Pinpoint the cell where the given text exists, returning its (x, y) midpoint coordinate. 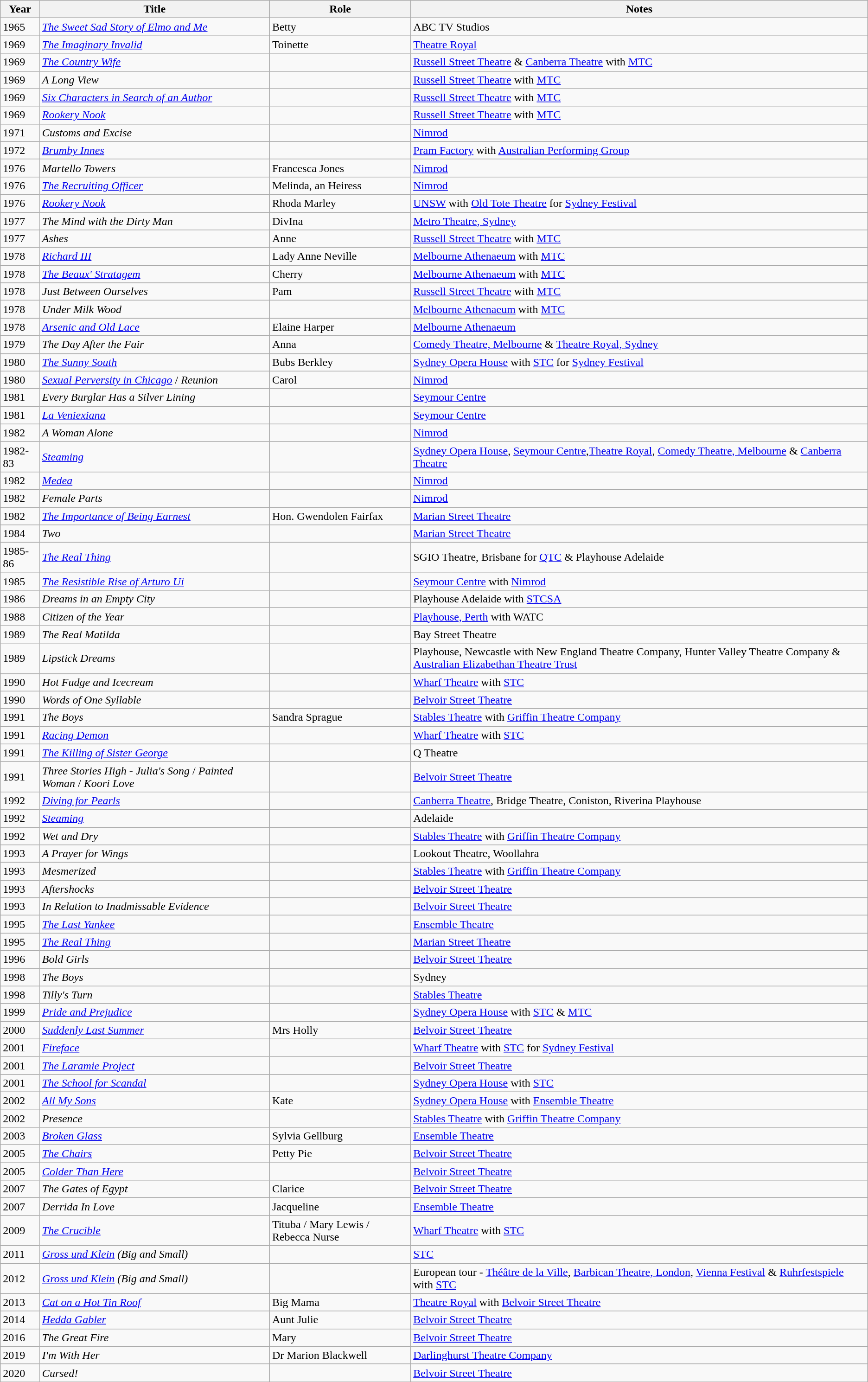
1971 (20, 133)
Just Between Ourselves (154, 292)
1979 (20, 345)
Diving for Pearls (154, 800)
Bay Street Theatre (639, 634)
Big Mama (340, 1302)
Canberra Theatre, Bridge Theatre, Coniston, Riverina Playhouse (639, 800)
1996 (20, 960)
Presence (154, 1118)
Metro Theatre, Sydney (639, 221)
Mesmerized (154, 871)
Female Parts (154, 498)
Sydney Opera House with Ensemble Theatre (639, 1100)
The Gates of Egypt (154, 1189)
Hon. Gwendolen Fairfax (340, 516)
Brumby Innes (154, 150)
Every Burglar Has a Silver Lining (154, 397)
Clarice (340, 1189)
Playhouse Adelaide with STCSA (639, 599)
DivIna (340, 221)
Mrs Holly (340, 1030)
Petty Pie (340, 1154)
Suddenly Last Summer (154, 1030)
A Woman Alone (154, 433)
The Resistible Rise of Arturo Ui (154, 582)
Fireface (154, 1048)
The Beaux' Stratagem (154, 274)
The Laramie Project (154, 1065)
Customs and Excise (154, 133)
The Country Wife (154, 62)
The Great Fire (154, 1337)
Colder Than Here (154, 1171)
2014 (20, 1320)
The Sunny South (154, 362)
Anne (340, 239)
2003 (20, 1136)
Racing Demon (154, 735)
1984 (20, 534)
SGIO Theatre, Brisbane for QTC & Playhouse Adelaide (639, 557)
Sydney Opera House with STC for Sydney Festival (639, 362)
Derrida In Love (154, 1207)
Pride and Prejudice (154, 1012)
UNSW with Old Tote Theatre for Sydney Festival (639, 203)
Words of One Syllable (154, 700)
2009 (20, 1231)
1982-83 (20, 456)
2016 (20, 1337)
Carol (340, 380)
Mary (340, 1337)
Martello Towers (154, 168)
ABC TV Studios (639, 27)
Jacqueline (340, 1207)
Cherry (340, 274)
A Prayer for Wings (154, 854)
Bold Girls (154, 960)
In Relation to Inadmissable Evidence (154, 907)
Elaine Harper (340, 327)
Title (154, 9)
Cursed! (154, 1373)
Dr Marion Blackwell (340, 1355)
Under Milk Wood (154, 309)
Sexual Perversity in Chicago / Reunion (154, 380)
A Long View (154, 80)
Three Stories High - Julia's Song / Painted Woman / Koori Love (154, 776)
Toinette (340, 45)
Two (154, 534)
Melbourne Athenaeum (639, 327)
1965 (20, 27)
Playhouse, Perth with WATC (639, 617)
Q Theatre (639, 753)
STC (639, 1254)
Playhouse, Newcastle with New England Theatre Company, Hunter Valley Theatre Company & Australian Elizabethan Theatre Trust (639, 659)
Adelaide (639, 818)
I'm With Her (154, 1355)
Ashes (154, 239)
Six Characters in Search of an Author (154, 97)
Sydney Opera House, Seymour Centre,Theatre Royal, Comedy Theatre, Melbourne & Canberra Theatre (639, 456)
Notes (639, 9)
The Sweet Sad Story of Elmo and Me (154, 27)
The Importance of Being Earnest (154, 516)
Bubs Berkley (340, 362)
Tilly's Turn (154, 995)
Theatre Royal with Belvoir Street Theatre (639, 1302)
European tour - Théâtre de la Ville, Barbican Theatre, London, Vienna Festival & Ruhrfestspiele with STC (639, 1278)
Wet and Dry (154, 836)
The Last Yankee (154, 924)
Sydney (639, 977)
Darlinghurst Theatre Company (639, 1355)
The Chairs (154, 1154)
Tituba / Mary Lewis / Rebecca Nurse (340, 1231)
The School for Scandal (154, 1083)
Aftershocks (154, 889)
Rhoda Marley (340, 203)
The Day After the Fair (154, 345)
2013 (20, 1302)
Dreams in an Empty City (154, 599)
2000 (20, 1030)
2011 (20, 1254)
2019 (20, 1355)
Theatre Royal (639, 45)
Melinda, an Heiress (340, 186)
The Killing of Sister George (154, 753)
Sylvia Gellburg (340, 1136)
Russell Street Theatre & Canberra Theatre with MTC (639, 62)
Pram Factory with Australian Performing Group (639, 150)
1986 (20, 599)
1988 (20, 617)
Hedda Gabler (154, 1320)
Role (340, 9)
Stables Theatre (639, 995)
Broken Glass (154, 1136)
Sydney Opera House with STC & MTC (639, 1012)
Seymour Centre with Nimrod (639, 582)
The Real Matilda (154, 634)
2012 (20, 1278)
Arsenic and Old Lace (154, 327)
Cat on a Hot Tin Roof (154, 1302)
1985-86 (20, 557)
2020 (20, 1373)
Anna (340, 345)
All My Sons (154, 1100)
Wharf Theatre with STC for Sydney Festival (639, 1048)
Medea (154, 480)
1985 (20, 582)
Sydney Opera House with STC (639, 1083)
Lookout Theatre, Woollahra (639, 854)
Comedy Theatre, Melbourne & Theatre Royal, Sydney (639, 345)
The Recruiting Officer (154, 186)
Lady Anne Neville (340, 256)
La Veniexiana (154, 415)
The Imaginary Invalid (154, 45)
Hot Fudge and Icecream (154, 682)
1999 (20, 1012)
Aunt Julie (340, 1320)
Kate (340, 1100)
Francesca Jones (340, 168)
Pam (340, 292)
Richard III (154, 256)
Lipstick Dreams (154, 659)
1972 (20, 150)
Sandra Sprague (340, 717)
The Crucible (154, 1231)
Citizen of the Year (154, 617)
Year (20, 9)
Betty (340, 27)
The Mind with the Dirty Man (154, 221)
